Capture the cell that displays the provided text and extract its [X, Y] central coordinate. 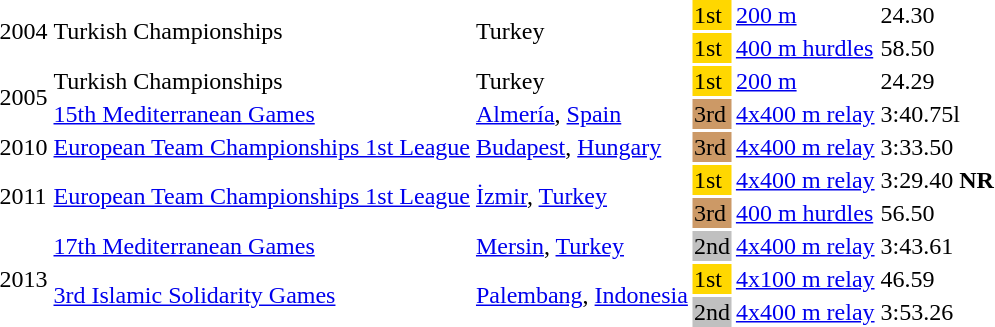
24.30 [937, 15]
Budapest, Hungary [582, 147]
Palembang, Indonesia [582, 296]
Mersin, Turkey [582, 246]
58.50 [937, 48]
3rd Islamic Solidarity Games [262, 296]
3:43.61 [937, 246]
15th Mediterranean Games [262, 114]
46.59 [937, 279]
17th Mediterranean Games [262, 246]
Almería, Spain [582, 114]
24.29 [937, 81]
56.50 [937, 213]
3:53.26 [937, 312]
3:29.40 NR [937, 180]
4x100 m relay [805, 279]
3:33.50 [937, 147]
3:40.75l [937, 114]
İzmir, Turkey [582, 196]
